Search for the cell housing the specified text and yield its [x, y] center coordinate. 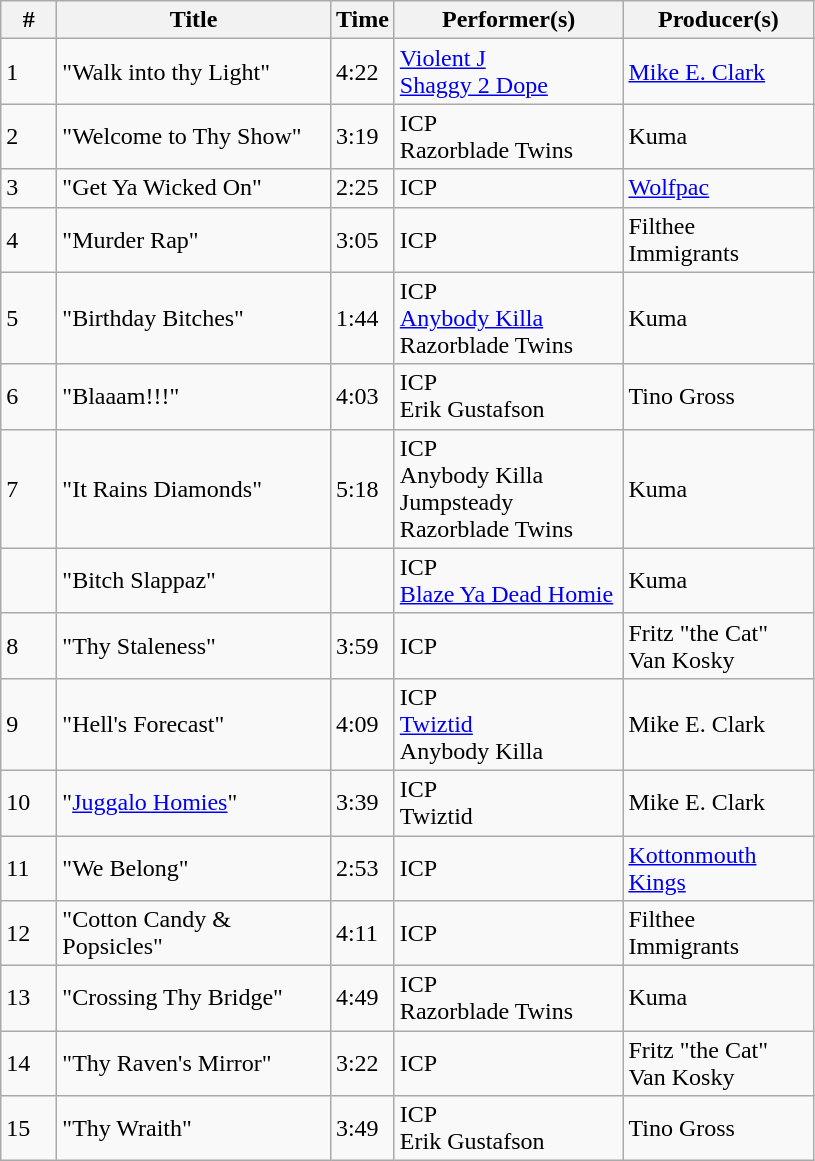
# [29, 20]
"Crossing Thy Bridge" [194, 998]
"Murder Rap" [194, 240]
3:39 [362, 802]
12 [29, 934]
14 [29, 1064]
ICPBlaze Ya Dead Homie [508, 580]
ICPTwiztid [508, 802]
"We Belong" [194, 868]
6 [29, 396]
15 [29, 1128]
4:09 [362, 724]
"Cotton Candy & Popsicles" [194, 934]
"Thy Raven's Mirror" [194, 1064]
4:03 [362, 396]
1 [29, 72]
"Thy Wraith" [194, 1128]
Performer(s) [508, 20]
5:18 [362, 488]
10 [29, 802]
"Birthday Bitches" [194, 318]
3:22 [362, 1064]
4:11 [362, 934]
"Juggalo Homies" [194, 802]
2:25 [362, 188]
"Welcome to Thy Show" [194, 136]
11 [29, 868]
3 [29, 188]
ICPTwiztidAnybody Killa [508, 724]
"Blaaam!!!" [194, 396]
9 [29, 724]
"Walk into thy Light" [194, 72]
3:19 [362, 136]
3:05 [362, 240]
"It Rains Diamonds" [194, 488]
8 [29, 646]
"Hell's Forecast" [194, 724]
Time [362, 20]
4:49 [362, 998]
2:53 [362, 868]
2 [29, 136]
3:49 [362, 1128]
1:44 [362, 318]
4 [29, 240]
Wolfpac [718, 188]
"Thy Staleness" [194, 646]
"Bitch Slappaz" [194, 580]
ICPAnybody KillaJumpsteadyRazorblade Twins [508, 488]
Kottonmouth Kings [718, 868]
7 [29, 488]
ICPAnybody KillaRazorblade Twins [508, 318]
Title [194, 20]
5 [29, 318]
Violent JShaggy 2 Dope [508, 72]
13 [29, 998]
3:59 [362, 646]
"Get Ya Wicked On" [194, 188]
4:22 [362, 72]
Producer(s) [718, 20]
